Provide the [X, Y] coordinate of the cell's center where the given text is located.  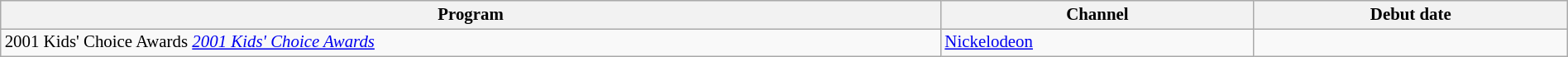
2001 Kids' Choice Awards 2001 Kids' Choice Awards [471, 42]
Program [471, 15]
Channel [1097, 15]
Debut date [1411, 15]
Nickelodeon [1097, 42]
